Locate the cell with the specified text and output its [X, Y] center coordinate. 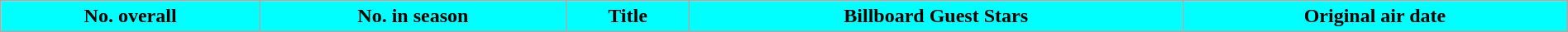
No. in season [413, 16]
Billboard Guest Stars [936, 16]
Title [627, 16]
Original air date [1375, 16]
No. overall [131, 16]
